Locate the cell with the specified text and output its [x, y] center coordinate. 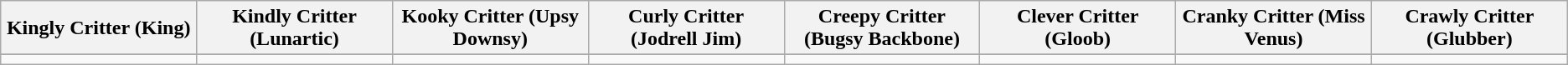
Cranky Critter (Miss Venus) [1274, 28]
Kindly Critter (Lunartic) [295, 28]
Creepy Critter (Bugsy Backbone) [882, 28]
Clever Critter (Gloob) [1078, 28]
Kooky Critter (Upsy Downsy) [490, 28]
Crawly Critter (Glubber) [1469, 28]
Kingly Critter (King) [99, 28]
Curly Critter (Jodrell Jim) [686, 28]
